Return the [x, y] coordinate for the center point of the cell that contains the specified text.  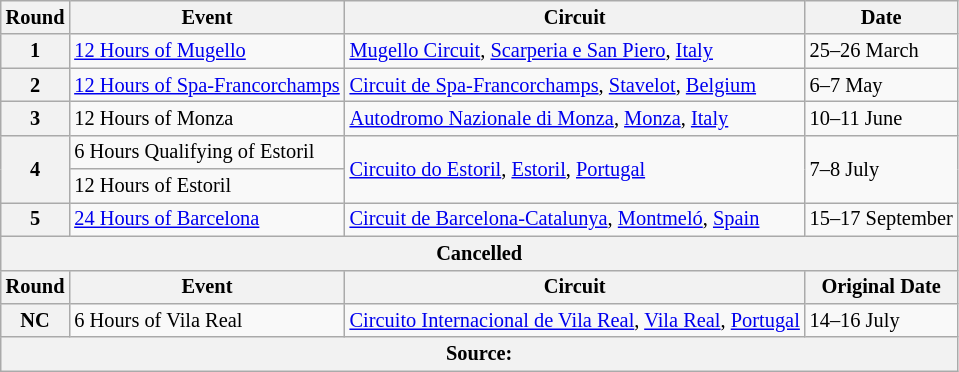
25–26 March [882, 51]
10–11 June [882, 118]
15–17 September [882, 219]
Circuito Internacional de Vila Real, Vila Real, Portugal [575, 320]
7–8 July [882, 168]
5 [36, 219]
Source: [480, 354]
Circuit de Barcelona-Catalunya, Montmeló, Spain [575, 219]
Cancelled [480, 253]
24 Hours of Barcelona [206, 219]
12 Hours of Monza [206, 118]
3 [36, 118]
12 Hours of Mugello [206, 51]
Original Date [882, 287]
6–7 May [882, 85]
6 Hours Qualifying of Estoril [206, 152]
Date [882, 17]
6 Hours of Vila Real [206, 320]
Mugello Circuit, Scarperia e San Piero, Italy [575, 51]
12 Hours of Estoril [206, 186]
12 Hours of Spa-Francorchamps [206, 85]
Autodromo Nazionale di Monza, Monza, Italy [575, 118]
14–16 July [882, 320]
4 [36, 168]
2 [36, 85]
Circuit de Spa-Francorchamps, Stavelot, Belgium [575, 85]
1 [36, 51]
Circuito do Estoril, Estoril, Portugal [575, 168]
NC [36, 320]
